Extract the (x, y) coordinate from the center of the cell holding the provided text.  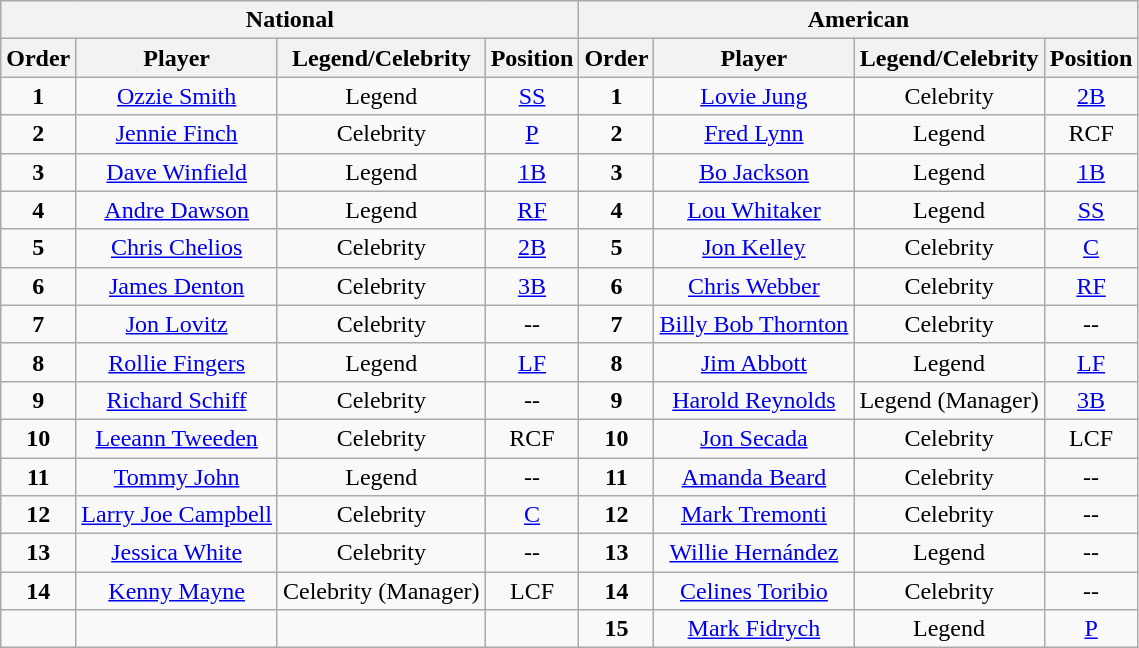
15 (616, 629)
Tommy John (177, 477)
Jennie Finch (177, 134)
Andre Dawson (177, 210)
Billy Bob Thornton (754, 324)
Jim Abbott (754, 362)
Chris Chelios (177, 248)
Mark Fidrych (754, 629)
Rollie Fingers (177, 362)
Leeann Tweeden (177, 438)
Fred Lynn (754, 134)
Amanda Beard (754, 477)
Legend (Manager) (949, 400)
James Denton (177, 286)
Larry Joe Campbell (177, 515)
Kenny Mayne (177, 591)
Ozzie Smith (177, 96)
Celines Toribio (754, 591)
Harold Reynolds (754, 400)
Lovie Jung (754, 96)
Lou Whitaker (754, 210)
Jon Lovitz (177, 324)
Jon Secada (754, 438)
Mark Tremonti (754, 515)
American (858, 20)
Jessica White (177, 553)
Jon Kelley (754, 248)
Bo Jackson (754, 172)
National (290, 20)
Willie Hernández (754, 553)
Richard Schiff (177, 400)
Celebrity (Manager) (381, 591)
Chris Webber (754, 286)
Dave Winfield (177, 172)
